Detect which cell encompasses the target text, then output its [X, Y] center coordinate. 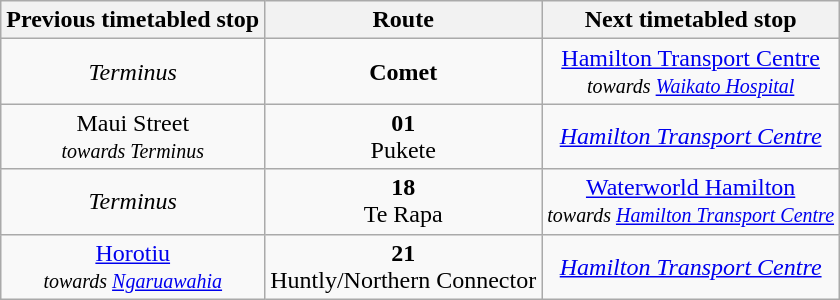
Comet [404, 72]
Waterworld Hamilton towards Hamilton Transport Centre [691, 202]
18Te Rapa [404, 202]
Next timetabled stop [691, 20]
Route [404, 20]
Hamilton Transport Centre towards Waikato Hospital [691, 72]
Previous timetabled stop [133, 20]
01Pukete [404, 136]
Maui Street towards Terminus [133, 136]
21Huntly/Northern Connector [404, 266]
Horotiu towards Ngaruawahia [133, 266]
